Extract the (x, y) coordinate from the center of the cell holding the provided text.  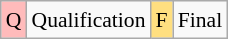
F (162, 20)
Qualification (89, 20)
Q (14, 20)
Final (200, 20)
